Return (X, Y) of the center of cell containing provided text 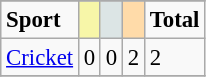
Total (174, 20)
Cricket (40, 58)
Sport (40, 20)
